Pinpoint the cell where the given text exists, returning its [x, y] midpoint coordinate. 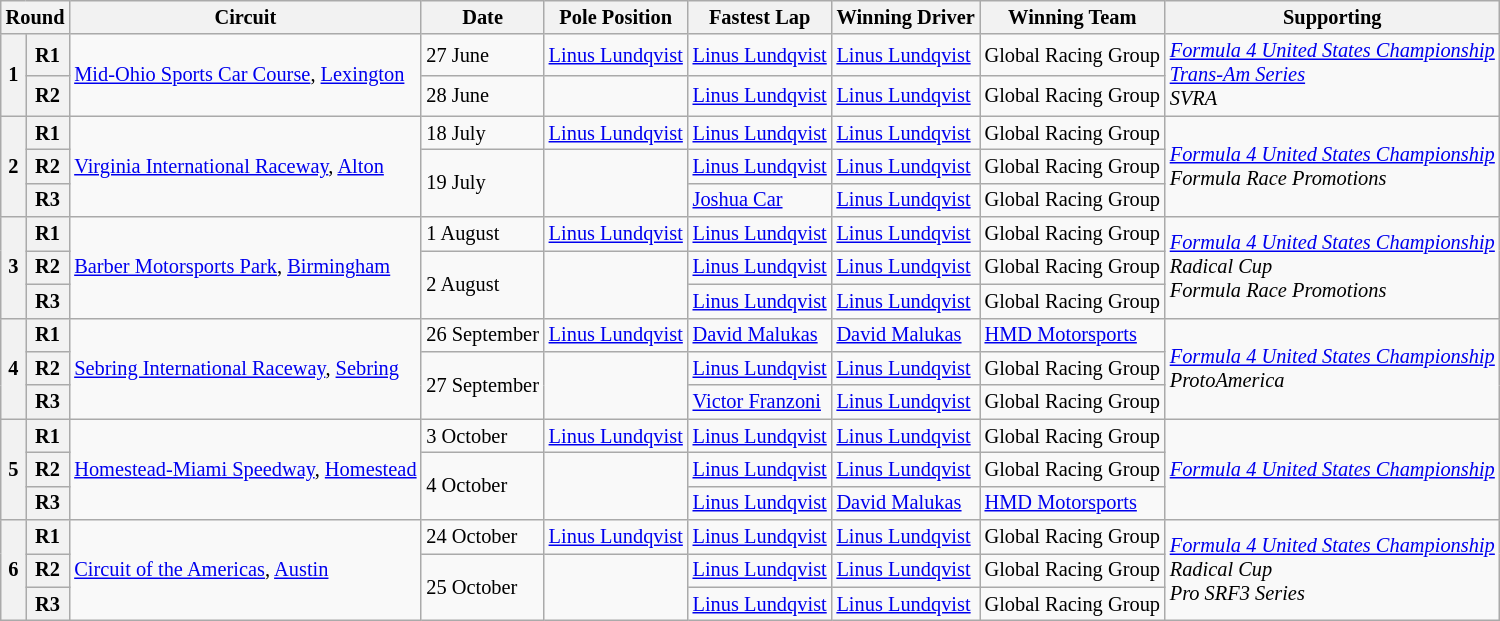
2 August [482, 284]
Homestead-Miami Speedway, Homestead [245, 470]
1 [14, 75]
5 [14, 470]
3 [14, 268]
Formula 4 United States Championship [1332, 470]
Formula 4 United States ChampionshipRadical CupPro SRF3 Series [1332, 570]
Formula 4 United States ChampionshipFormula Race Promotions [1332, 166]
Barber Motorsports Park, Birmingham [245, 268]
18 July [482, 133]
Joshua Car [760, 200]
27 September [482, 384]
Winning Team [1072, 17]
4 [14, 368]
26 September [482, 335]
Formula 4 United States ChampionshipProtoAmerica [1332, 368]
Round [36, 17]
2 [14, 166]
Victor Franzoni [760, 402]
25 October [482, 586]
Winning Driver [906, 17]
Fastest Lap [760, 17]
Date [482, 17]
Virginia International Raceway, Alton [245, 166]
Mid-Ohio Sports Car Course, Lexington [245, 75]
19 July [482, 182]
Circuit [245, 17]
1 August [482, 234]
28 June [482, 96]
Sebring International Raceway, Sebring [245, 368]
6 [14, 570]
Circuit of the Americas, Austin [245, 570]
24 October [482, 537]
27 June [482, 54]
3 October [482, 436]
Formula 4 United States ChampionshipTrans-Am SeriesSVRA [1332, 75]
Pole Position [616, 17]
Supporting [1332, 17]
Formula 4 United States ChampionshipRadical CupFormula Race Promotions [1332, 268]
4 October [482, 486]
